Find where the given text appears and provide that cell's center as [x, y] coordinate. 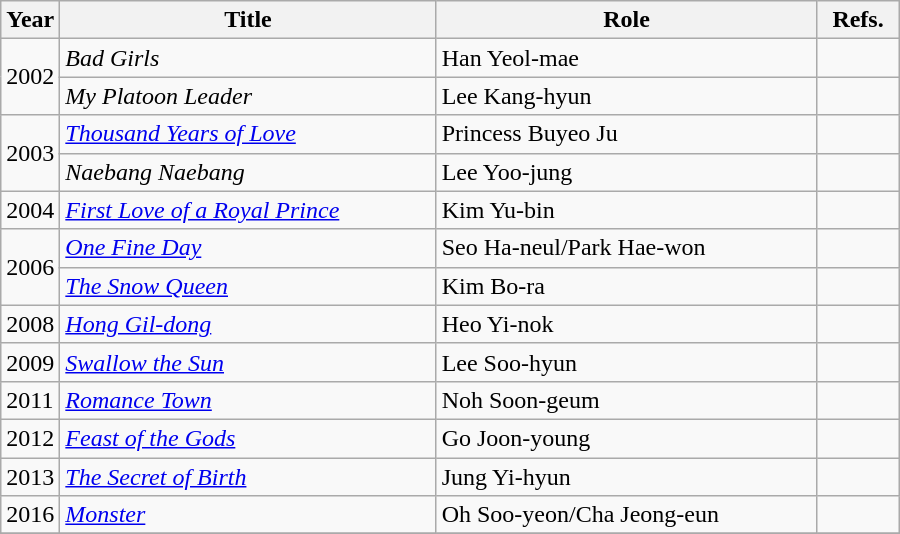
Heo Yi-nok [626, 324]
One Fine Day [248, 248]
2006 [30, 267]
2009 [30, 362]
My Platoon Leader [248, 96]
Kim Bo-ra [626, 286]
Feast of the Gods [248, 438]
Lee Soo-hyun [626, 362]
Romance Town [248, 400]
The Secret of Birth [248, 477]
Go Joon-young [626, 438]
Lee Yoo-jung [626, 172]
Princess Buyeo Ju [626, 134]
Hong Gil-dong [248, 324]
2011 [30, 400]
Role [626, 20]
Han Yeol-mae [626, 58]
Thousand Years of Love [248, 134]
2008 [30, 324]
Oh Soo-yeon/Cha Jeong-eun [626, 515]
Kim Yu-bin [626, 210]
Year [30, 20]
Monster [248, 515]
Jung Yi-hyun [626, 477]
2004 [30, 210]
2013 [30, 477]
2012 [30, 438]
Refs. [858, 20]
Naebang Naebang [248, 172]
Lee Kang-hyun [626, 96]
Swallow the Sun [248, 362]
Seo Ha-neul/Park Hae-won [626, 248]
Bad Girls [248, 58]
2003 [30, 153]
Noh Soon-geum [626, 400]
The Snow Queen [248, 286]
2002 [30, 77]
2016 [30, 515]
Title [248, 20]
First Love of a Royal Prince [248, 210]
